Determine the (X, Y) coordinate at the center of the cell enclosing the given text.  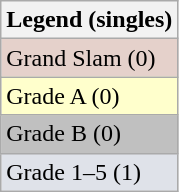
Grade B (0) (90, 134)
Grand Slam (0) (90, 58)
Grade A (0) (90, 96)
Legend (singles) (90, 20)
Grade 1–5 (1) (90, 172)
